Capture the cell that displays the provided text and extract its (X, Y) central coordinate. 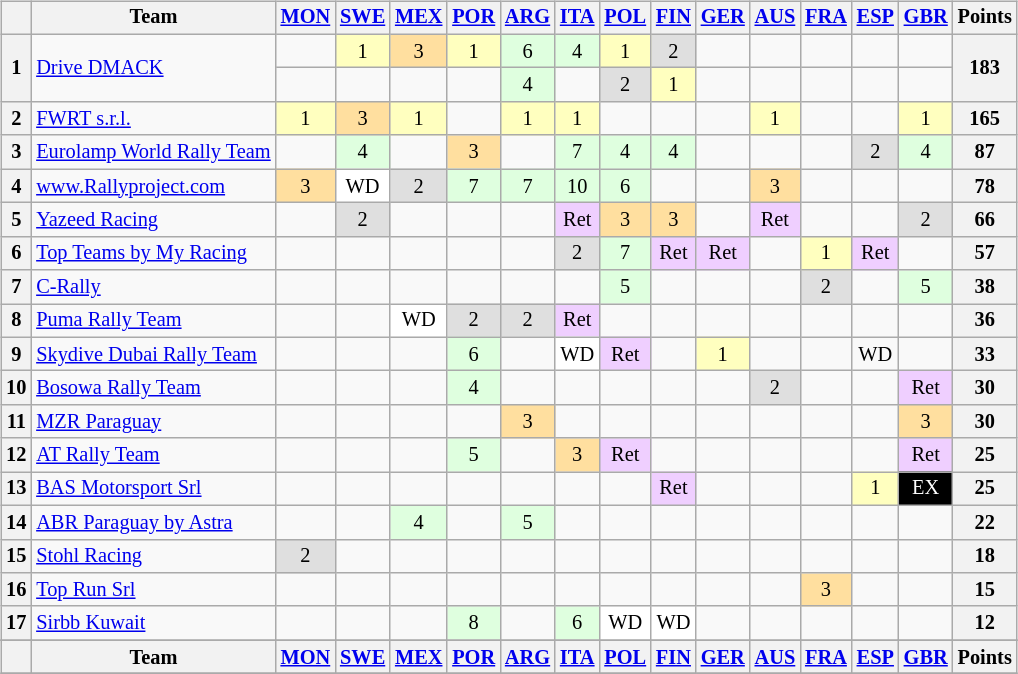
17 (16, 623)
22 (985, 522)
33 (985, 354)
36 (985, 321)
MZR Paraguay (153, 422)
16 (16, 590)
EX (926, 489)
183 (985, 68)
165 (985, 119)
Sirbb Kuwait (153, 623)
Drive DMACK (153, 68)
Yazeed Racing (153, 220)
Skydive Dubai Rally Team (153, 354)
Bosowa Rally Team (153, 388)
38 (985, 287)
AT Rally Team (153, 455)
Stohl Racing (153, 556)
87 (985, 152)
66 (985, 220)
www.Rallyproject.com (153, 186)
Puma Rally Team (153, 321)
C-Rally (153, 287)
Top Run Srl (153, 590)
11 (16, 422)
ABR Paraguay by Astra (153, 522)
18 (985, 556)
13 (16, 489)
57 (985, 253)
9 (16, 354)
BAS Motorsport Srl (153, 489)
78 (985, 186)
14 (16, 522)
Eurolamp World Rally Team (153, 152)
Top Teams by My Racing (153, 253)
FWRT s.r.l. (153, 119)
